Return (X, Y) of the center of cell containing provided text 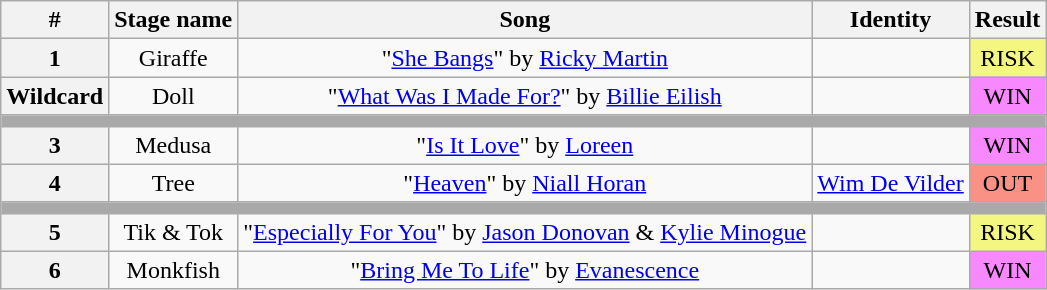
"She Bangs" by Ricky Martin (525, 58)
Wildcard (55, 96)
1 (55, 58)
5 (55, 232)
OUT (1007, 183)
Doll (174, 96)
Monkfish (174, 270)
"Especially For You" by Jason Donovan & Kylie Minogue (525, 232)
Result (1007, 20)
"Heaven" by Niall Horan (525, 183)
Medusa (174, 145)
Tree (174, 183)
Tik & Tok (174, 232)
Song (525, 20)
4 (55, 183)
3 (55, 145)
6 (55, 270)
Identity (891, 20)
"What Was I Made For?" by Billie Eilish (525, 96)
Giraffe (174, 58)
"Is It Love" by Loreen (525, 145)
Stage name (174, 20)
Wim De Vilder (891, 183)
"Bring Me To Life" by Evanescence (525, 270)
# (55, 20)
